Capture the cell that displays the provided text and extract its (X, Y) central coordinate. 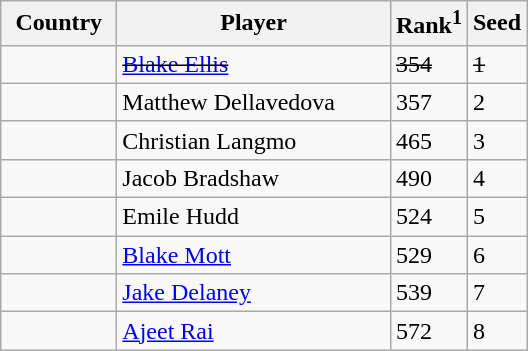
572 (428, 331)
529 (428, 255)
4 (496, 178)
5 (496, 217)
Christian Langmo (254, 140)
2 (496, 102)
Country (59, 24)
Blake Mott (254, 255)
Jake Delaney (254, 293)
465 (428, 140)
524 (428, 217)
8 (496, 331)
357 (428, 102)
7 (496, 293)
490 (428, 178)
Blake Ellis (254, 64)
354 (428, 64)
Player (254, 24)
6 (496, 255)
Emile Hudd (254, 217)
Matthew Dellavedova (254, 102)
Jacob Bradshaw (254, 178)
Seed (496, 24)
Rank1 (428, 24)
539 (428, 293)
1 (496, 64)
3 (496, 140)
Ajeet Rai (254, 331)
